Identify which cell holds the provided text, then report its (x, y) central coordinate. 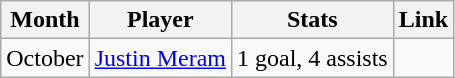
October (45, 58)
Player (160, 20)
1 goal, 4 assists (312, 58)
Month (45, 20)
Justin Meram (160, 58)
Link (423, 20)
Stats (312, 20)
